Find where the given text appears and provide that cell's center as [X, Y] coordinate. 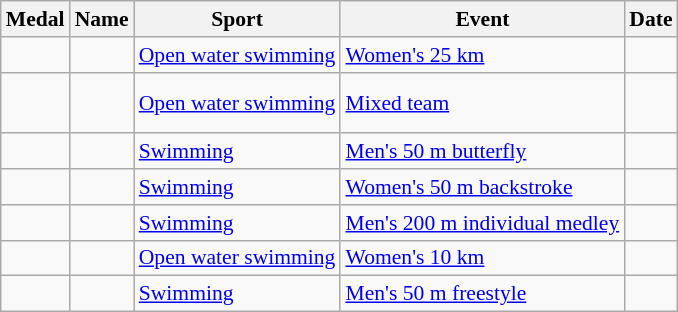
Women's 10 km [482, 258]
Event [482, 19]
Women's 50 m backstroke [482, 187]
Women's 25 km [482, 55]
Medal [36, 19]
Name [102, 19]
Sport [238, 19]
Men's 50 m butterfly [482, 152]
Date [650, 19]
Men's 50 m freestyle [482, 294]
Mixed team [482, 102]
Men's 200 m individual medley [482, 223]
